Pinpoint the cell where the given text exists, returning its (X, Y) midpoint coordinate. 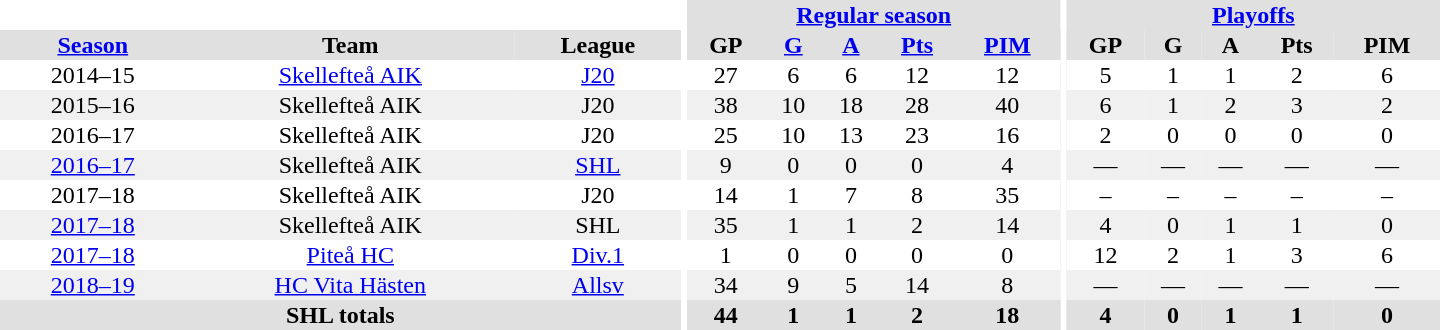
SHL totals (340, 315)
40 (1007, 105)
HC Vita Hästen (350, 285)
Allsv (598, 285)
Regular season (874, 15)
23 (918, 135)
2014–15 (93, 75)
44 (726, 315)
Team (350, 45)
Playoffs (1254, 15)
Div.1 (598, 255)
7 (851, 195)
13 (851, 135)
25 (726, 135)
Season (93, 45)
38 (726, 105)
28 (918, 105)
2015–16 (93, 105)
27 (726, 75)
Piteå HC (350, 255)
League (598, 45)
34 (726, 285)
2018–19 (93, 285)
16 (1007, 135)
